Output the (x, y) coordinate of the center of the cell containing the given text.  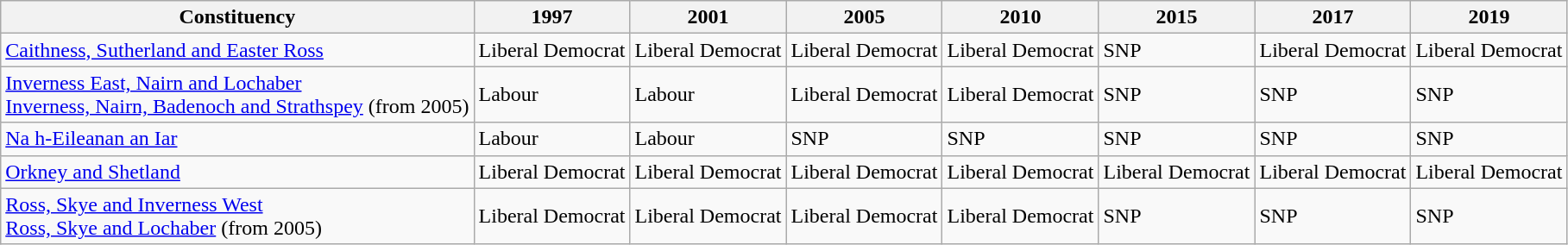
Ross, Skye and Inverness WestRoss, Skye and Lochaber (from 2005) (237, 216)
Orkney and Shetland (237, 172)
2010 (1020, 17)
2019 (1489, 17)
1997 (552, 17)
Na h-Eileanan an Iar (237, 139)
2015 (1177, 17)
2005 (865, 17)
Inverness East, Nairn and LochaberInverness, Nairn, Badenoch and Strathspey (from 2005) (237, 95)
2001 (708, 17)
2017 (1332, 17)
Constituency (237, 17)
Caithness, Sutherland and Easter Ross (237, 50)
